Return the (X, Y) coordinate for the center point of the cell that contains the specified text.  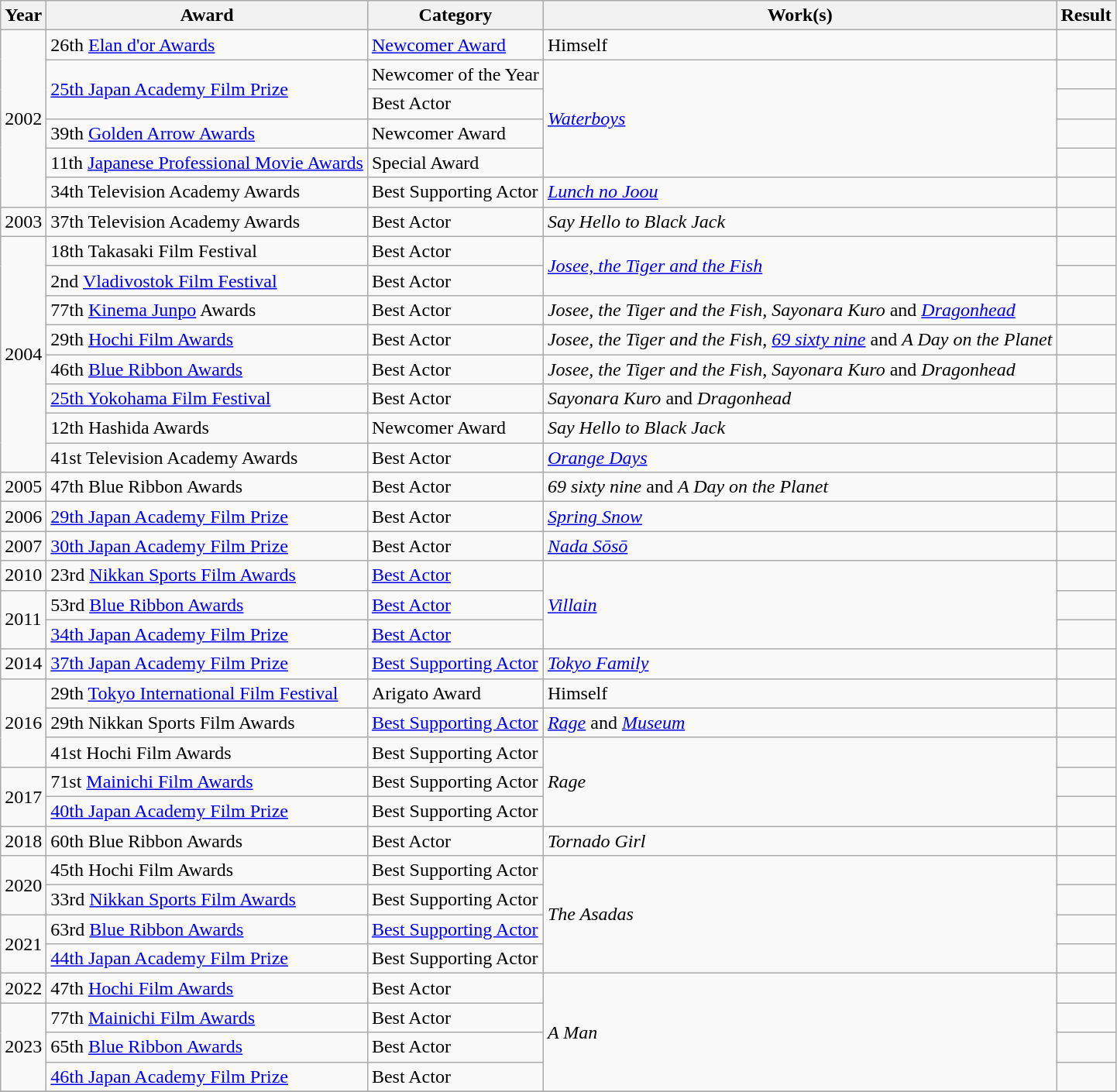
63rd Blue Ribbon Awards (208, 929)
The Asadas (799, 915)
26th Elan d'or Awards (208, 45)
2010 (23, 575)
29th Nikkan Sports Film Awards (208, 723)
Lunch no Joou (799, 192)
18th Takasaki Film Festival (208, 251)
2003 (23, 221)
47th Hochi Film Awards (208, 988)
2014 (23, 664)
29th Hochi Film Awards (208, 339)
29th Tokyo International Film Festival (208, 693)
33rd Nikkan Sports Film Awards (208, 900)
34th Television Academy Awards (208, 192)
53rd Blue Ribbon Awards (208, 605)
25th Yokohama Film Festival (208, 399)
46th Japan Academy Film Prize (208, 1077)
2005 (23, 487)
77th Kinema Junpo Awards (208, 310)
Sayonara Kuro and Dragonhead (799, 399)
71st Mainichi Film Awards (208, 781)
29th Japan Academy Film Prize (208, 517)
2nd Vladivostok Film Festival (208, 280)
60th Blue Ribbon Awards (208, 840)
Special Award (455, 163)
2018 (23, 840)
Waterboys (799, 118)
69 sixty nine and A Day on the Planet (799, 487)
Arigato Award (455, 693)
34th Japan Academy Film Prize (208, 634)
A Man (799, 1032)
39th Golden Arrow Awards (208, 133)
41st Hochi Film Awards (208, 752)
Orange Days (799, 458)
Newcomer of the Year (455, 74)
Tokyo Family (799, 664)
Josee, the Tiger and the Fish, 69 sixty nine and A Day on the Planet (799, 339)
41st Television Academy Awards (208, 458)
Category (455, 15)
46th Blue Ribbon Awards (208, 369)
65th Blue Ribbon Awards (208, 1047)
47th Blue Ribbon Awards (208, 487)
2017 (23, 796)
2007 (23, 546)
Year (23, 15)
Spring Snow (799, 517)
Award (208, 15)
2002 (23, 118)
Work(s) (799, 15)
23rd Nikkan Sports Film Awards (208, 575)
2020 (23, 885)
2006 (23, 517)
Result (1086, 15)
2004 (23, 354)
11th Japanese Professional Movie Awards (208, 163)
2022 (23, 988)
Nada Sōsō (799, 546)
2011 (23, 620)
77th Mainichi Film Awards (208, 1018)
12th Hashida Awards (208, 428)
37th Japan Academy Film Prize (208, 664)
Villain (799, 605)
2016 (23, 723)
30th Japan Academy Film Prize (208, 546)
Tornado Girl (799, 840)
37th Television Academy Awards (208, 221)
Rage (799, 781)
25th Japan Academy Film Prize (208, 89)
Rage and Museum (799, 723)
Josee, the Tiger and the Fish (799, 266)
2023 (23, 1047)
45th Hochi Film Awards (208, 871)
40th Japan Academy Film Prize (208, 811)
2021 (23, 944)
44th Japan Academy Film Prize (208, 959)
